Pinpoint the cell where the given text exists, returning its [x, y] midpoint coordinate. 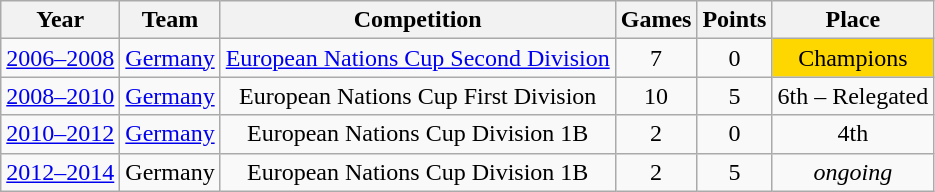
Year [60, 20]
7 [656, 58]
2012–2014 [60, 172]
6th – Relegated [853, 96]
Place [853, 20]
European Nations Cup Second Division [418, 58]
2010–2012 [60, 134]
European Nations Cup First Division [418, 96]
ongoing [853, 172]
2006–2008 [60, 58]
Champions [853, 58]
Competition [418, 20]
Games [656, 20]
10 [656, 96]
Points [734, 20]
4th [853, 134]
2008–2010 [60, 96]
Team [170, 20]
